Extract the [X, Y] coordinate from the center of the cell holding the provided text.  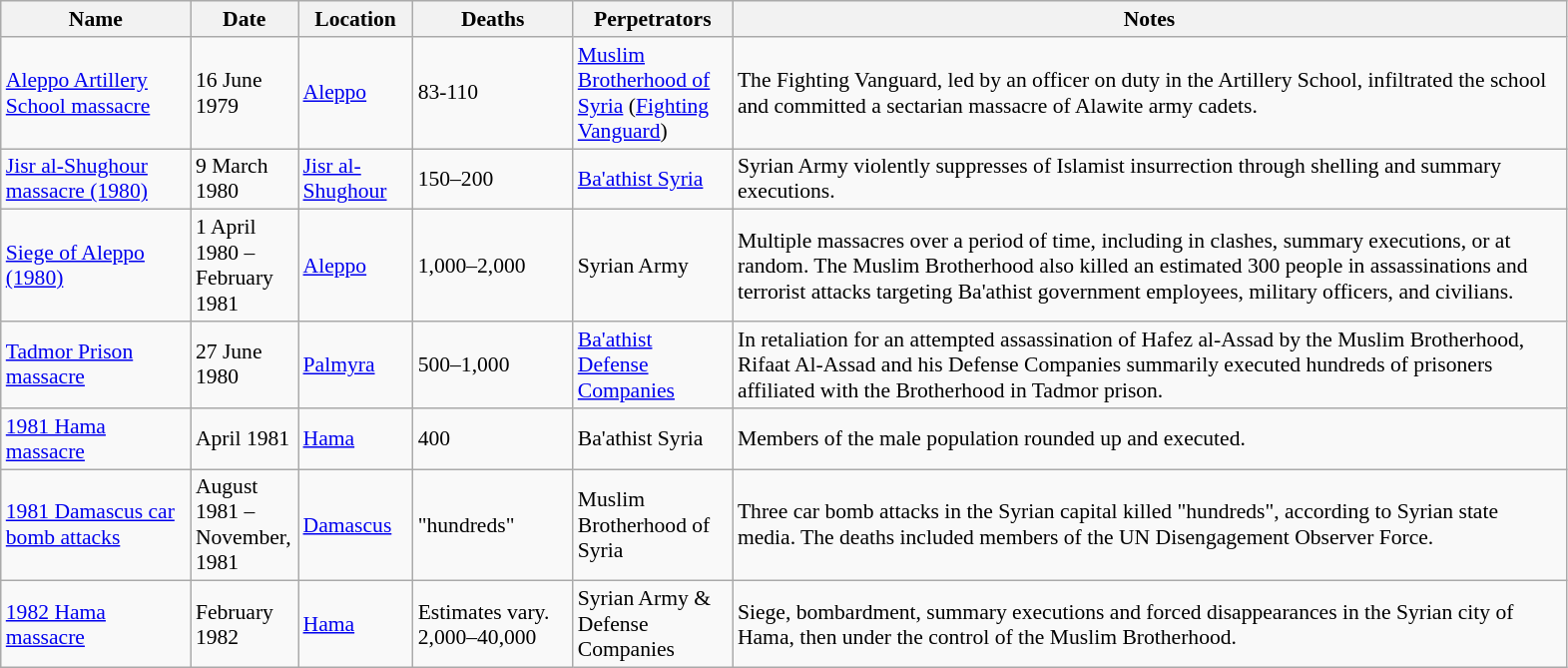
16 June 1979 [245, 93]
Muslim Brotherhood of Syria (Fighting Vanguard) [653, 93]
27 June 1980 [245, 365]
Deaths [493, 19]
Date [245, 19]
Syrian Army [653, 266]
Perpetrators [653, 19]
9 March 1980 [245, 180]
1,000–2,000 [493, 266]
Ba'athist Defense Companies [653, 365]
Jisr al-Shughour [355, 180]
Members of the male population rounded up and executed. [1150, 439]
Tadmor Prison massacre [96, 365]
Siege, bombardment, summary executions and forced disappearances in the Syrian city of Hama, then under the control of the Muslim Brotherhood. [1150, 625]
150–200 [493, 180]
August 1981 – November, 1981 [245, 525]
1 April 1980 – February 1981 [245, 266]
Notes [1150, 19]
1982 Hama massacre [96, 625]
Siege of Aleppo (1980) [96, 266]
Syrian Army violently suppresses of Islamist insurrection through shelling and summary executions. [1150, 180]
"hundreds" [493, 525]
Location [355, 19]
Name [96, 19]
Palmyra [355, 365]
Damascus [355, 525]
Syrian Army & Defense Companies [653, 625]
February 1982 [245, 625]
April 1981 [245, 439]
Estimates vary. 2,000–40,000 [493, 625]
400 [493, 439]
Muslim Brotherhood of Syria [653, 525]
Aleppo Artillery School massacre [96, 93]
1981 Damascus car bomb attacks [96, 525]
83-110 [493, 93]
Jisr al-Shughour massacre (1980) [96, 180]
500–1,000 [493, 365]
1981 Hama massacre [96, 439]
